Find where the given text appears and provide that cell's center as (x, y) coordinate. 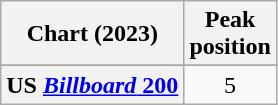
5 (230, 85)
Chart (2023) (92, 34)
Peakposition (230, 34)
US Billboard 200 (92, 85)
